From the cell containing the given text, extract its center point as (x, y) coordinate. 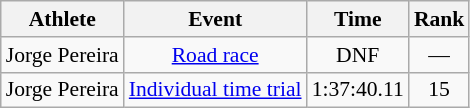
Time (358, 19)
DNF (358, 55)
Athlete (62, 19)
Road race (216, 55)
— (440, 55)
Rank (440, 19)
Event (216, 19)
15 (440, 90)
Individual time trial (216, 90)
1:37:40.11 (358, 90)
